From the cell containing the given text, extract its center point as [x, y] coordinate. 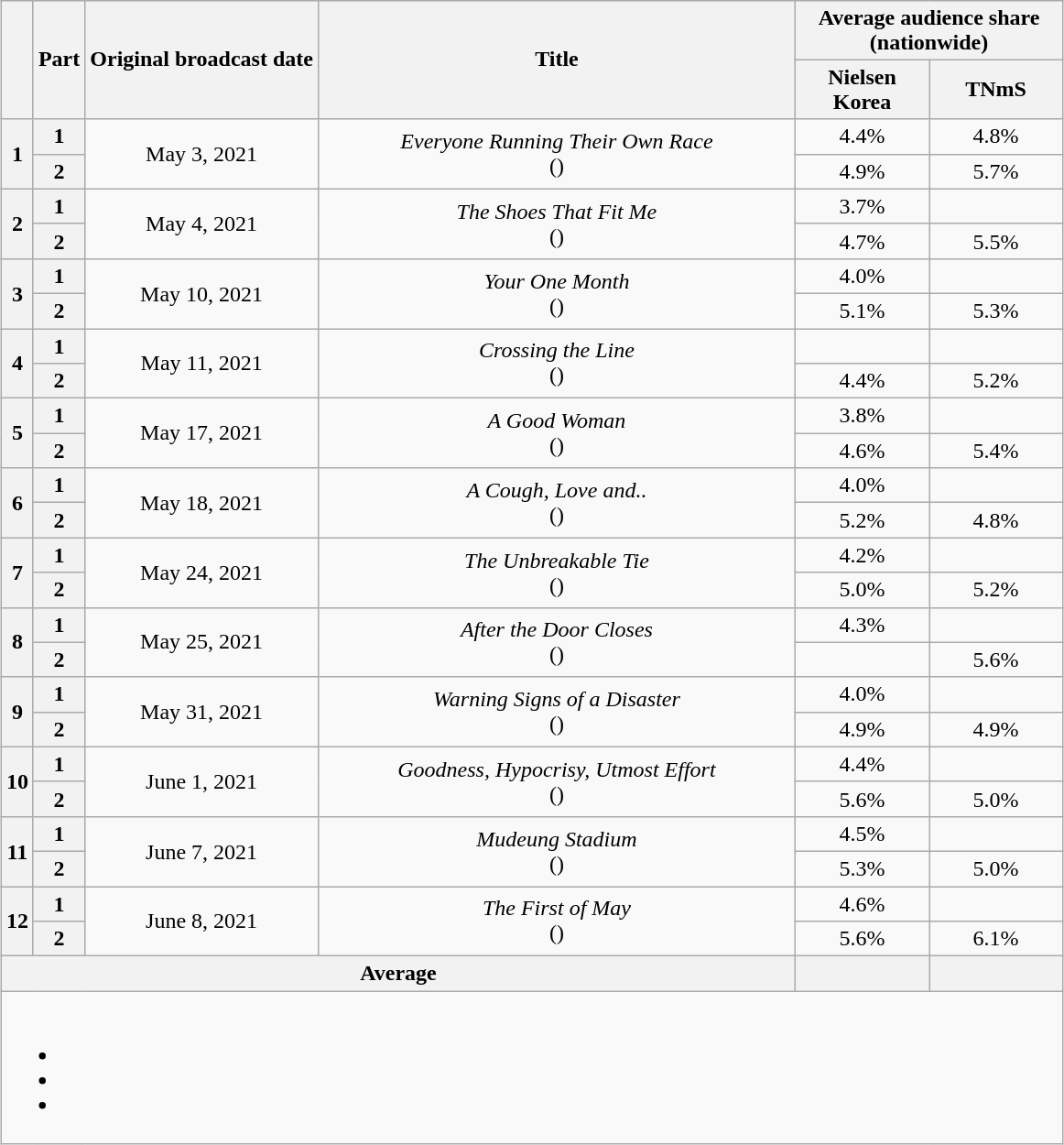
Your One Month() [557, 293]
A Good Woman() [557, 433]
May 4, 2021 [201, 224]
5.7% [996, 171]
May 17, 2021 [201, 433]
Crossing the Line() [557, 363]
3.7% [862, 206]
Part [59, 60]
May 31, 2021 [201, 712]
May 3, 2021 [201, 154]
Mudeung Stadium() [557, 851]
May 25, 2021 [201, 642]
Title [557, 60]
The Shoes That Fit Me() [557, 224]
4.5% [862, 834]
Warning Signs of a Disaster() [557, 712]
12 [16, 921]
A Cough, Love and..() [557, 503]
10 [16, 781]
6 [16, 503]
5 [16, 433]
3.8% [862, 416]
4 [16, 363]
9 [16, 712]
7 [16, 572]
May 18, 2021 [201, 503]
11 [16, 851]
Average audience share (nationwide) [928, 29]
Original broadcast date [201, 60]
June 7, 2021 [201, 851]
TNmS [996, 90]
May 11, 2021 [201, 363]
Goodness, Hypocrisy, Utmost Effort() [557, 781]
After the Door Closes() [557, 642]
5.5% [996, 241]
6.1% [996, 939]
The Unbreakable Tie() [557, 572]
8 [16, 642]
Nielsen Korea [862, 90]
4.3% [862, 625]
June 8, 2021 [201, 921]
5.1% [862, 311]
May 24, 2021 [201, 572]
May 10, 2021 [201, 293]
The First of May() [557, 921]
June 1, 2021 [201, 781]
4.7% [862, 241]
Average [397, 974]
3 [16, 293]
Everyone Running Their Own Race() [557, 154]
4.2% [862, 555]
5.4% [996, 451]
